Find where the given text appears and provide that cell's center as [X, Y] coordinate. 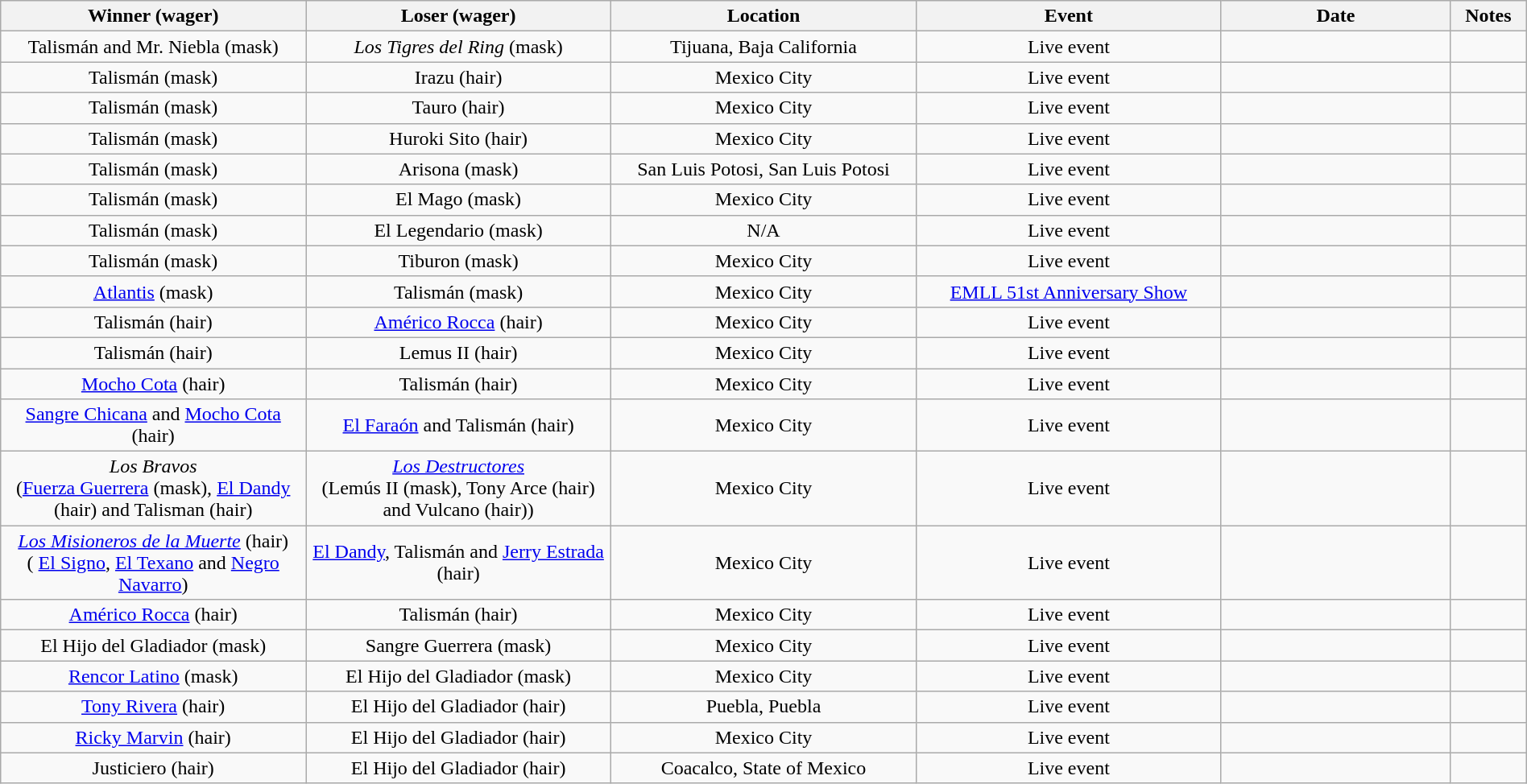
Los Tigres del Ring (mask) [459, 47]
Huroki Sito (hair) [459, 138]
San Luis Potosi, San Luis Potosi [763, 169]
Los Destructores(Lemús II (mask), Tony Arce (hair) and Vulcano (hair)) [459, 489]
Irazu (hair) [459, 77]
Winner (wager) [153, 16]
Los Misioneros de la Muerte (hair)( El Signo, El Texano and Negro Navarro) [153, 563]
Los Bravos(Fuerza Guerrera (mask), El Dandy (hair) and Talisman (hair) [153, 489]
Talismán and Mr. Niebla (mask) [153, 47]
El Dandy, Talismán and Jerry Estrada (hair) [459, 563]
Loser (wager) [459, 16]
El Faraón and Talismán (hair) [459, 425]
Event [1068, 16]
Mocho Cota (hair) [153, 384]
Tauro (hair) [459, 108]
Justiciero (hair) [153, 768]
Ricky Marvin (hair) [153, 737]
Tijuana, Baja California [763, 47]
Tony Rivera (hair) [153, 707]
N/A [763, 230]
Date [1335, 16]
Tiburon (mask) [459, 261]
Coacalco, State of Mexico [763, 768]
Sangre Chicana and Mocho Cota (hair) [153, 425]
Location [763, 16]
Rencor Latino (mask) [153, 676]
El Legendario (mask) [459, 230]
Puebla, Puebla [763, 707]
Notes [1488, 16]
Arisona (mask) [459, 169]
Atlantis (mask) [153, 291]
EMLL 51st Anniversary Show [1068, 291]
Lemus II (hair) [459, 353]
El Mago (mask) [459, 200]
Sangre Guerrera (mask) [459, 646]
